Return the [X, Y] coordinate for the center point of the cell that contains the specified text.  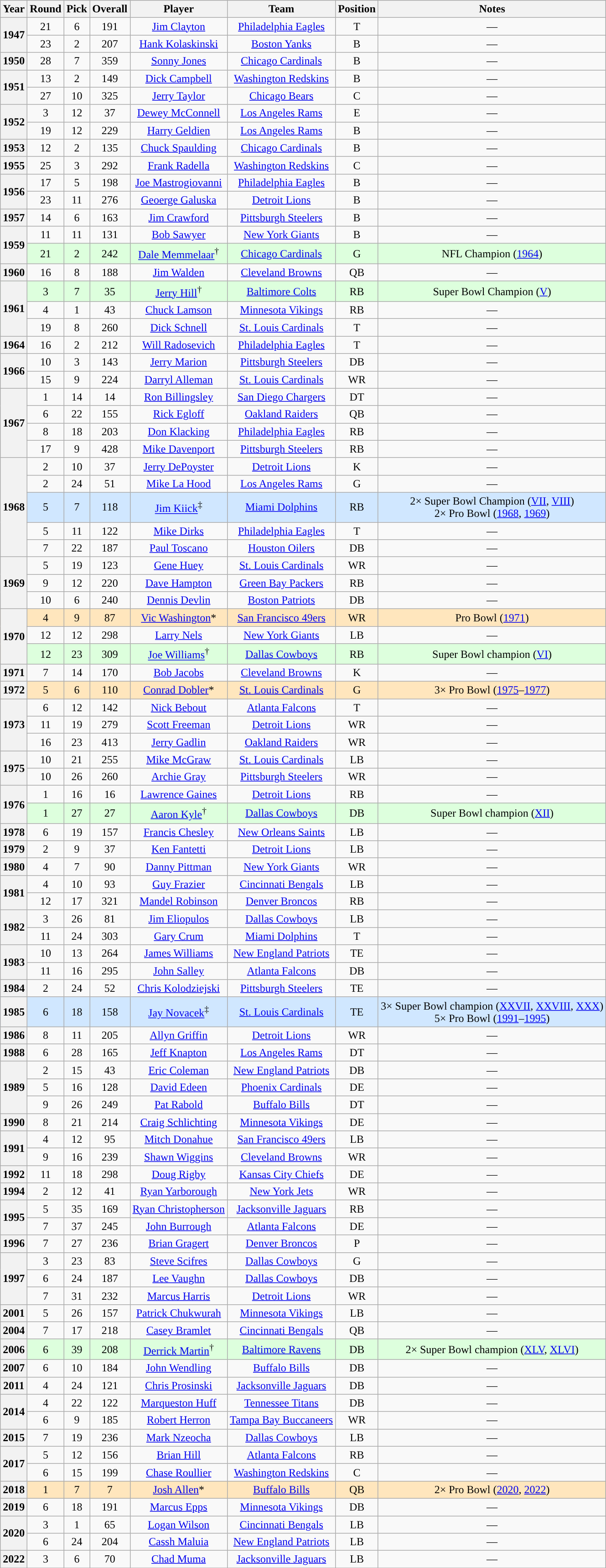
Jim Crawford [179, 218]
Francis Chesley [179, 832]
169 [110, 1209]
1991 [14, 1148]
Jay Novacek‡ [179, 1012]
Tennessee Titans [281, 1403]
Chuck Spaulding [179, 148]
Jerry Hill† [179, 291]
Team [281, 9]
Ron Billingsley [179, 397]
Nick Bebout [179, 708]
Chris Kolodziejski [179, 988]
Brian Hill [179, 1455]
James Williams [179, 953]
303 [110, 936]
1980 [14, 867]
Jim Walden [179, 272]
1969 [14, 583]
39 [77, 1349]
2011 [14, 1386]
1995 [14, 1218]
279 [110, 725]
1985 [14, 1012]
2017 [14, 1464]
1952 [14, 122]
Kansas City Chiefs [281, 1174]
Robert Herron [179, 1420]
San Diego Chargers [281, 397]
Jeff Knapton [179, 1052]
2022 [14, 1559]
1983 [14, 962]
Chicago Bears [281, 96]
Archie Gray [179, 777]
Joe Williams† [179, 654]
Dick Schnell [179, 328]
1959 [14, 245]
Harry Geldien [179, 130]
359 [110, 61]
Chase Roullier [179, 1472]
142 [110, 708]
118 [110, 507]
1972 [14, 690]
224 [110, 380]
Dewey McConnell [179, 113]
Overall [110, 9]
70 [110, 1559]
Rick Egloff [179, 414]
184 [110, 1368]
239 [110, 1157]
95 [110, 1140]
Pat Rabold [179, 1105]
Dick Campbell [179, 78]
Super Bowl champion (VI) [492, 654]
1979 [14, 849]
131 [110, 235]
2× Super Bowl champion (XLV, XLVI) [492, 1349]
Derrick Martin† [179, 1349]
Pick [77, 9]
Logan Wilson [179, 1525]
93 [110, 884]
1976 [14, 805]
31 [77, 1296]
1967 [14, 423]
1966 [14, 371]
Mike Dirks [179, 531]
1957 [14, 218]
143 [110, 362]
1970 [14, 637]
321 [110, 901]
John Burrough [179, 1226]
123 [110, 566]
Super Bowl champion (XII) [492, 813]
149 [110, 78]
1984 [14, 988]
292 [110, 165]
Chuck Lamson [179, 310]
Jim Eliopulos [179, 919]
Will Radosevich [179, 345]
Jerry Gadlin [179, 742]
Darryl Alleman [179, 380]
2020 [14, 1533]
309 [110, 654]
207 [110, 44]
2007 [14, 1368]
Geoerge Galuska [179, 200]
65 [110, 1525]
Baltimore Colts [281, 291]
Chris Prosinski [179, 1386]
Marqueston Huff [179, 1403]
128 [110, 1087]
Danny Pittman [179, 867]
Lawrence Gaines [179, 794]
1953 [14, 148]
David Edeen [179, 1087]
165 [110, 1052]
Sonny Jones [179, 61]
Ken Fantetti [179, 849]
2× Super Bowl Champion (VII, VIII)2× Pro Bowl (1968, 1969) [492, 507]
Green Bay Packers [281, 583]
Player [179, 9]
Mike La Hood [179, 484]
428 [110, 449]
156 [110, 1455]
Guy Frazier [179, 884]
110 [110, 690]
1986 [14, 1035]
Jerry Marion [179, 362]
Conrad Dobler* [179, 690]
51 [110, 484]
1973 [14, 725]
Larry Nels [179, 635]
Round [46, 9]
Eric Coleman [179, 1070]
413 [110, 742]
Cassh Maluia [179, 1542]
2018 [14, 1490]
135 [110, 148]
Allyn Griffin [179, 1035]
Josh Allen* [179, 1490]
Scott Freeman [179, 725]
1951 [14, 87]
Shawn Wiggins [179, 1157]
87 [110, 618]
208 [110, 1349]
Position [357, 9]
1978 [14, 832]
Don Klacking [179, 432]
1950 [14, 61]
New York Jets [281, 1192]
81 [110, 919]
Doug Rigby [179, 1174]
Frank Radella [179, 165]
90 [110, 867]
52 [110, 988]
2019 [14, 1507]
3× Super Bowl champion (XXVII, XXVIII, XXX)5× Pro Bowl (1991–1995) [492, 1012]
212 [110, 345]
325 [110, 96]
Hank Kolaskinski [179, 44]
220 [110, 583]
Year [14, 9]
Gene Huey [179, 566]
1968 [14, 507]
83 [110, 1261]
Jerry DePoyster [179, 466]
1981 [14, 893]
Ryan Yarborough [179, 1192]
Jim Clayton [179, 26]
P [357, 1244]
John Wendling [179, 1368]
3× Pro Bowl (1975–1977) [492, 690]
Gary Crum [179, 936]
1947 [14, 35]
2014 [14, 1412]
Mitch Donahue [179, 1140]
Mike McGraw [179, 760]
Jerry Taylor [179, 96]
Notes [492, 9]
John Salley [179, 971]
Pro Bowl (1971) [492, 618]
Jim Kiick‡ [179, 507]
Craig Schlichting [179, 1122]
2001 [14, 1313]
41 [110, 1192]
Houston Oilers [281, 548]
Aaron Kyle† [179, 813]
295 [110, 971]
Boston Patriots [281, 600]
Brian Gragert [179, 1244]
121 [110, 1386]
1990 [14, 1122]
1988 [14, 1052]
1955 [14, 165]
188 [110, 272]
158 [110, 1012]
1982 [14, 927]
1996 [14, 1244]
NFL Champion (1964) [492, 254]
1961 [14, 308]
240 [110, 600]
Mandel Robinson [179, 901]
245 [110, 1226]
Marcus Harris [179, 1296]
Tampa Bay Buccaneers [281, 1420]
Bob Jacobs [179, 673]
214 [110, 1122]
Chad Muma [179, 1559]
Vic Washington* [179, 618]
Phoenix Cardinals [281, 1087]
Patrick Chukwurah [179, 1313]
264 [110, 953]
1956 [14, 191]
Mike Davenport [179, 449]
170 [110, 673]
1975 [14, 768]
Paul Toscano [179, 548]
199 [110, 1472]
198 [110, 182]
E [357, 113]
249 [110, 1105]
Super Bowl Champion (V) [492, 291]
2006 [14, 1349]
Ryan Christopherson [179, 1209]
1971 [14, 673]
Lee Vaughn [179, 1278]
Dave Hampton [179, 583]
1989 [14, 1087]
Dale Memmelaar† [179, 254]
2× Pro Bowl (2020, 2022) [492, 1490]
232 [110, 1296]
1992 [14, 1174]
New Orleans Saints [281, 832]
Joe Mastrogiovanni [179, 182]
Mark Nzeocha [179, 1438]
276 [110, 200]
155 [110, 414]
1964 [14, 345]
185 [110, 1420]
2015 [14, 1438]
255 [110, 760]
203 [110, 432]
Steve Scifres [179, 1261]
163 [110, 218]
242 [110, 254]
Casey Bramlet [179, 1330]
205 [110, 1035]
1994 [14, 1192]
229 [110, 130]
218 [110, 1330]
1997 [14, 1278]
2004 [14, 1330]
25 [46, 165]
204 [110, 1542]
1960 [14, 272]
Marcus Epps [179, 1507]
Bob Sawyer [179, 235]
Dennis Devlin [179, 600]
Boston Yanks [281, 44]
Baltimore Ravens [281, 1349]
